Extract the [x, y] coordinate from the center of the cell holding the provided text.  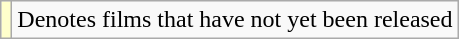
Denotes films that have not yet been released [235, 20]
